Detect which cell encompasses the target text, then output its [X, Y] center coordinate. 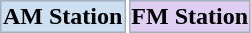
AM Station [62, 16]
FM Station [190, 16]
